Return the (x, y) coordinate for the center point of the cell that contains the specified text.  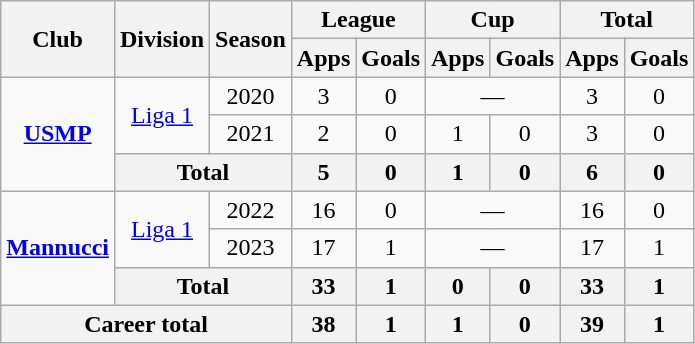
2020 (251, 96)
Club (58, 39)
2023 (251, 248)
Career total (146, 324)
5 (323, 172)
League (358, 20)
USMP (58, 134)
2022 (251, 210)
39 (592, 324)
Cup (493, 20)
38 (323, 324)
Division (162, 39)
6 (592, 172)
Mannucci (58, 248)
Season (251, 39)
2021 (251, 134)
2 (323, 134)
